For the text-containing cell, return its midpoint in (x, y) coordinate format. 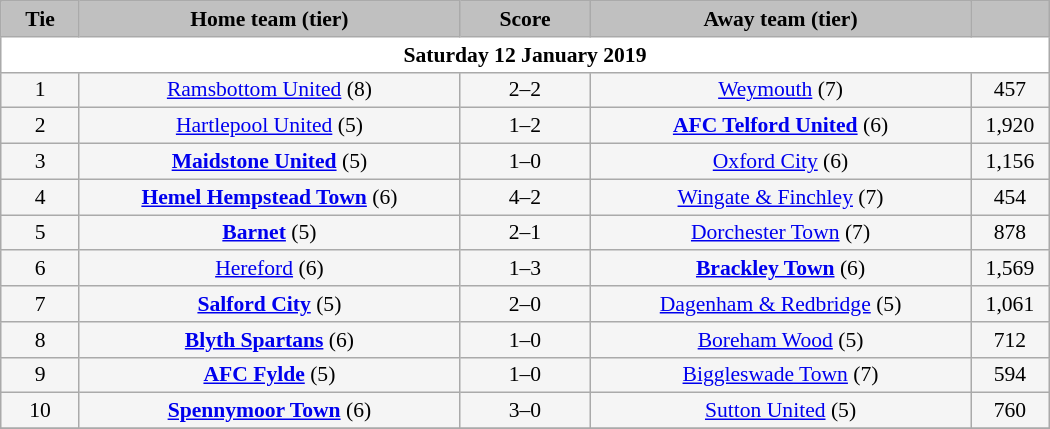
Spennymoor Town (6) (269, 411)
10 (40, 411)
1,156 (1010, 162)
2 (40, 126)
Dorchester Town (7) (781, 233)
4 (40, 197)
Oxford City (6) (781, 162)
1,920 (1010, 126)
AFC Fylde (5) (269, 375)
454 (1010, 197)
AFC Telford United (6) (781, 126)
878 (1010, 233)
712 (1010, 340)
5 (40, 233)
594 (1010, 375)
Wingate & Finchley (7) (781, 197)
457 (1010, 90)
Sutton United (5) (781, 411)
Saturday 12 January 2019 (525, 55)
1 (40, 90)
Home team (tier) (269, 19)
1,569 (1010, 269)
2–0 (524, 304)
Hemel Hempstead Town (6) (269, 197)
Brackley Town (6) (781, 269)
Dagenham & Redbridge (5) (781, 304)
4–2 (524, 197)
6 (40, 269)
Ramsbottom United (8) (269, 90)
Biggleswade Town (7) (781, 375)
1,061 (1010, 304)
Maidstone United (5) (269, 162)
1–2 (524, 126)
Boreham Wood (5) (781, 340)
Barnet (5) (269, 233)
2–2 (524, 90)
Hereford (6) (269, 269)
3 (40, 162)
Score (524, 19)
3–0 (524, 411)
760 (1010, 411)
Blyth Spartans (6) (269, 340)
8 (40, 340)
Weymouth (7) (781, 90)
Away team (tier) (781, 19)
2–1 (524, 233)
Hartlepool United (5) (269, 126)
1–3 (524, 269)
Salford City (5) (269, 304)
7 (40, 304)
Tie (40, 19)
9 (40, 375)
